Find where the given text appears and provide that cell's center as [x, y] coordinate. 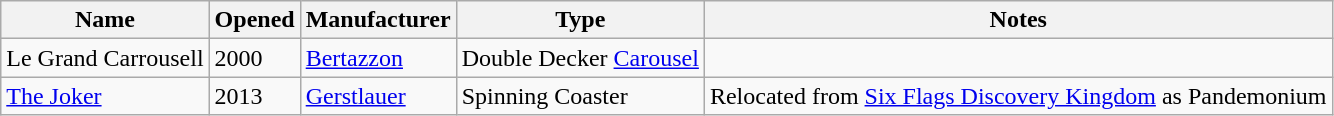
Manufacturer [378, 20]
2013 [254, 96]
Relocated from Six Flags Discovery Kingdom as Pandemonium [1018, 96]
Notes [1018, 20]
Name [105, 20]
Gerstlauer [378, 96]
Spinning Coaster [580, 96]
Le Grand Carrousell [105, 58]
2000 [254, 58]
Bertazzon [378, 58]
Double Decker Carousel [580, 58]
Type [580, 20]
Opened [254, 20]
The Joker [105, 96]
